Extract the (x, y) coordinate from the center of the cell holding the provided text.  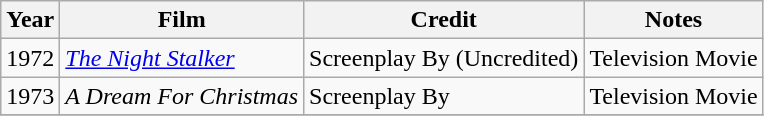
Film (182, 20)
Screenplay By (Uncredited) (444, 58)
1972 (30, 58)
A Dream For Christmas (182, 96)
The Night Stalker (182, 58)
Year (30, 20)
Screenplay By (444, 96)
Notes (674, 20)
1973 (30, 96)
Credit (444, 20)
